Determine the (x, y) coordinate at the center of the cell enclosing the given text.  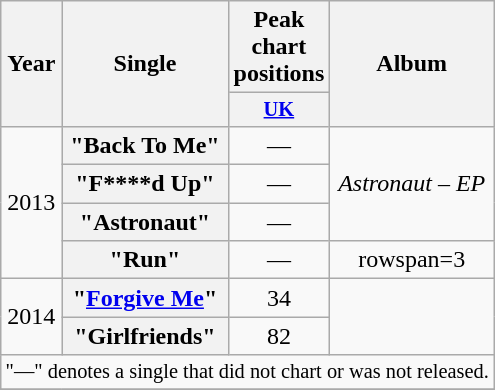
Astronaut – EP (412, 183)
Peak chart positions (279, 47)
Single (145, 64)
2014 (32, 317)
Album (412, 64)
"Back To Me" (145, 145)
2013 (32, 202)
"Girlfriends" (145, 336)
rowspan=3 (412, 260)
"Run" (145, 260)
82 (279, 336)
"F****d Up" (145, 184)
UK (279, 110)
34 (279, 298)
Year (32, 64)
"Forgive Me" (145, 298)
"—" denotes a single that did not chart or was not released. (248, 372)
"Astronaut" (145, 222)
